Find where the given text appears and provide that cell's center as [x, y] coordinate. 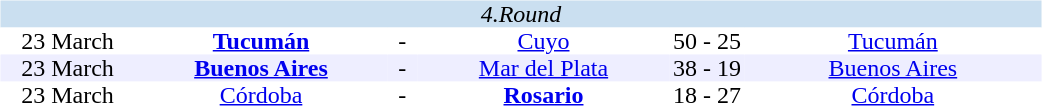
38 - 19 [707, 68]
18 - 27 [707, 96]
4.Round [520, 14]
50 - 25 [707, 42]
Cuyo [544, 42]
Mar del Plata [544, 68]
Rosario [544, 96]
